Find where the given text appears and provide that cell's center as (x, y) coordinate. 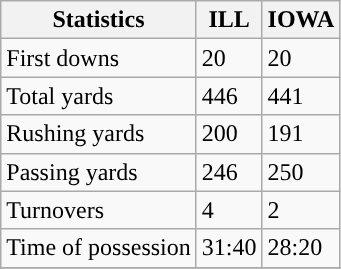
250 (301, 172)
4 (229, 210)
28:20 (301, 248)
2 (301, 210)
191 (301, 134)
Passing yards (99, 172)
Total yards (99, 96)
Rushing yards (99, 134)
446 (229, 96)
Turnovers (99, 210)
ILL (229, 20)
31:40 (229, 248)
441 (301, 96)
Statistics (99, 20)
Time of possession (99, 248)
IOWA (301, 20)
200 (229, 134)
First downs (99, 58)
246 (229, 172)
